Scan for the cell matching the given text and deliver its [X, Y] coordinate at center. 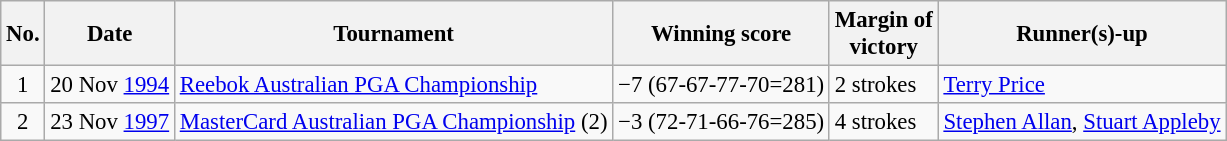
Date [110, 34]
23 Nov 1997 [110, 122]
1 [23, 85]
Margin ofvictory [884, 34]
Stephen Allan, Stuart Appleby [1082, 122]
Terry Price [1082, 85]
Winning score [722, 34]
MasterCard Australian PGA Championship (2) [393, 122]
Runner(s)-up [1082, 34]
Tournament [393, 34]
Reebok Australian PGA Championship [393, 85]
2 [23, 122]
20 Nov 1994 [110, 85]
No. [23, 34]
2 strokes [884, 85]
−7 (67-67-77-70=281) [722, 85]
−3 (72-71-66-76=285) [722, 122]
4 strokes [884, 122]
